Determine the [X, Y] coordinate at the center of the cell enclosing the given text.  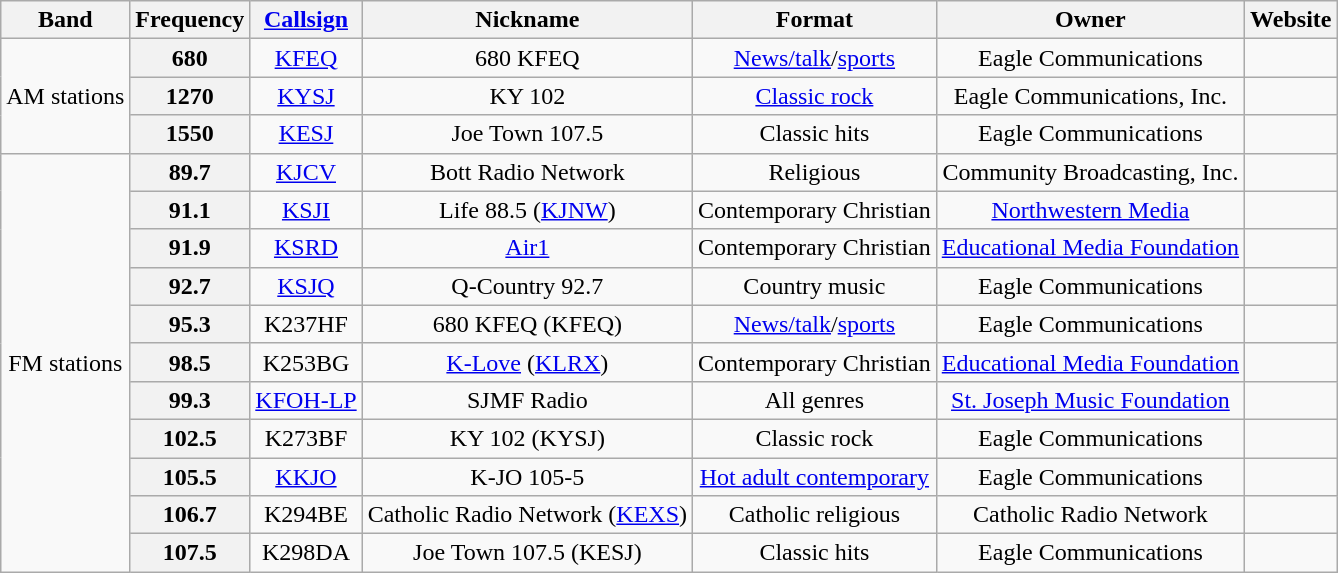
KY 102 (KYSJ) [527, 438]
Catholic Radio Network (KEXS) [527, 515]
91.9 [190, 248]
K273BF [306, 438]
KYSJ [306, 96]
92.7 [190, 286]
K-JO 105-5 [527, 477]
KJCV [306, 172]
KSJI [306, 210]
K298DA [306, 553]
95.3 [190, 324]
Callsign [306, 20]
K237HF [306, 324]
Eagle Communications, Inc. [1090, 96]
KFOH-LP [306, 400]
FM stations [66, 362]
91.1 [190, 210]
Bott Radio Network [527, 172]
105.5 [190, 477]
Life 88.5 (KJNW) [527, 210]
99.3 [190, 400]
K294BE [306, 515]
680 [190, 58]
Owner [1090, 20]
KY 102 [527, 96]
102.5 [190, 438]
680 KFEQ [527, 58]
Nickname [527, 20]
Air1 [527, 248]
AM stations [66, 96]
98.5 [190, 362]
680 KFEQ (KFEQ) [527, 324]
K253BG [306, 362]
1270 [190, 96]
KKJO [306, 477]
1550 [190, 134]
Format [815, 20]
Community Broadcasting, Inc. [1090, 172]
Catholic Radio Network [1090, 515]
107.5 [190, 553]
Hot adult contemporary [815, 477]
All genres [815, 400]
SJMF Radio [527, 400]
Website [1291, 20]
KFEQ [306, 58]
Frequency [190, 20]
106.7 [190, 515]
Northwestern Media [1090, 210]
KSJQ [306, 286]
St. Joseph Music Foundation [1090, 400]
KSRD [306, 248]
Joe Town 107.5 [527, 134]
Country music [815, 286]
Catholic religious [815, 515]
KESJ [306, 134]
K-Love (KLRX) [527, 362]
89.7 [190, 172]
Joe Town 107.5 (KESJ) [527, 553]
Q-Country 92.7 [527, 286]
Religious [815, 172]
Band [66, 20]
